Find where the given text appears and provide that cell's center as (X, Y) coordinate. 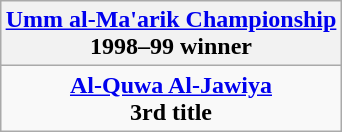
Umm al-Ma'arik Championship1998–99 winner (171, 34)
Al-Quwa Al-Jawiya3rd title (171, 98)
